Detect which cell encompasses the target text, then output its (X, Y) center coordinate. 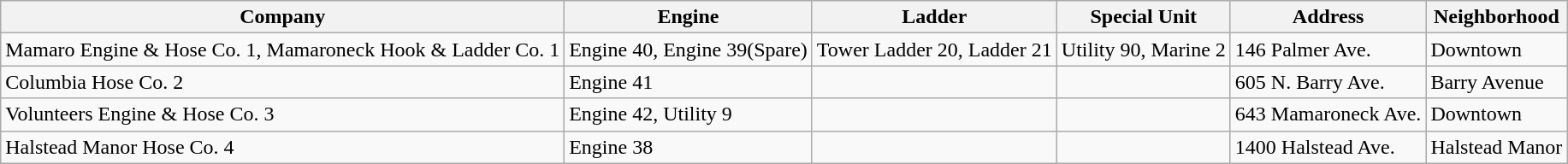
1400 Halstead Ave. (1328, 147)
Barry Avenue (1497, 82)
Engine 41 (689, 82)
Address (1328, 17)
Special Unit (1143, 17)
Halstead Manor (1497, 147)
Ladder (934, 17)
Utility 90, Marine 2 (1143, 50)
Volunteers Engine & Hose Co. 3 (282, 114)
Mamaro Engine & Hose Co. 1, Mamaroneck Hook & Ladder Co. 1 (282, 50)
643 Mamaroneck Ave. (1328, 114)
Engine 42, Utility 9 (689, 114)
Halstead Manor Hose Co. 4 (282, 147)
Engine 40, Engine 39(Spare) (689, 50)
146 Palmer Ave. (1328, 50)
Engine (689, 17)
Company (282, 17)
Engine 38 (689, 147)
Columbia Hose Co. 2 (282, 82)
Tower Ladder 20, Ladder 21 (934, 50)
605 N. Barry Ave. (1328, 82)
Neighborhood (1497, 17)
